Detect which cell encompasses the target text, then output its (x, y) center coordinate. 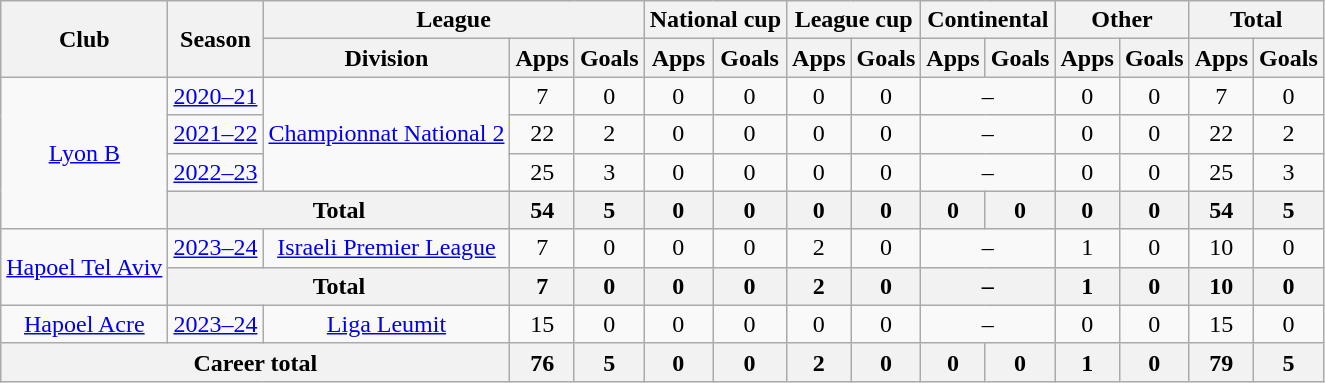
Liga Leumit (386, 324)
Division (386, 58)
Continental (988, 20)
League cup (854, 20)
League (454, 20)
National cup (715, 20)
Other (1122, 20)
79 (1221, 362)
Career total (256, 362)
Championnat National 2 (386, 134)
Season (216, 39)
Hapoel Acre (84, 324)
Hapoel Tel Aviv (84, 267)
Lyon B (84, 153)
2021–22 (216, 134)
2022–23 (216, 172)
76 (542, 362)
Club (84, 39)
2020–21 (216, 96)
Israeli Premier League (386, 248)
